Locate the cell with the specified text and output its (x, y) center coordinate. 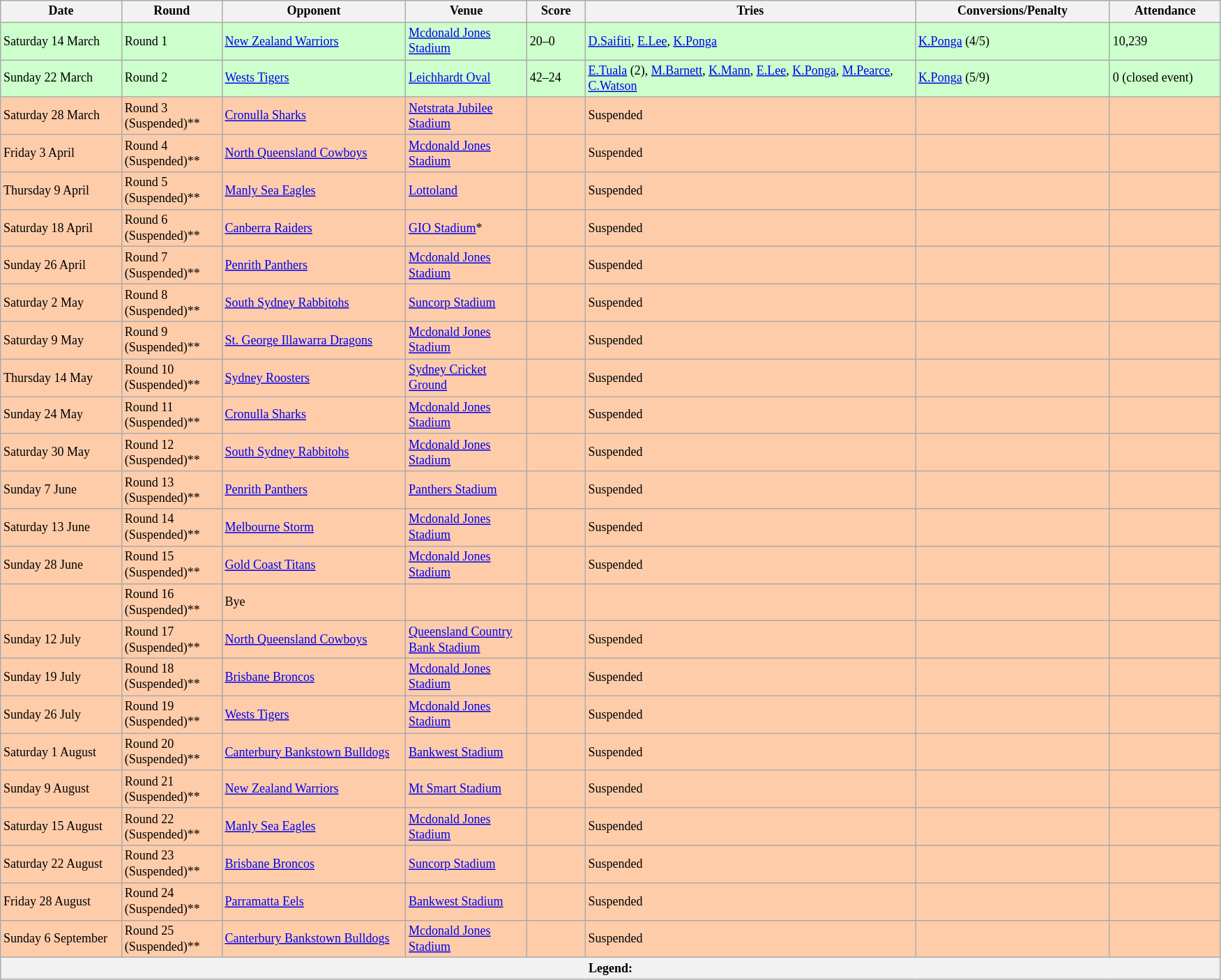
Round 22 (Suspended)** (172, 827)
Tries (750, 11)
Gold Coast Titans (314, 565)
Round 20 (Suspended)** (172, 752)
Saturday 1 August (61, 752)
Legend: (611, 969)
Sydney Roosters (314, 378)
Sunday 6 September (61, 939)
Sunday 26 July (61, 714)
St. George Illawarra Dragons (314, 340)
Round 24 (Suspended)** (172, 901)
Round 18 (Suspended)** (172, 677)
Round 12 (Suspended)** (172, 452)
Melbourne Storm (314, 528)
Friday 3 April (61, 153)
Mt Smart Stadium (467, 789)
Round 10 (Suspended)** (172, 378)
E.Tuala (2), M.Barnett, K.Mann, E.Lee, K.Ponga, M.Pearce, C.Watson (750, 79)
K.Ponga (4/5) (1013, 41)
Round 2 (172, 79)
Round 9 (Suspended)** (172, 340)
Saturday 2 May (61, 303)
Leichhardt Oval (467, 79)
Saturday 28 March (61, 116)
Round 1 (172, 41)
Sunday 19 July (61, 677)
Saturday 22 August (61, 864)
42–24 (556, 79)
Round 19 (Suspended)** (172, 714)
Saturday 15 August (61, 827)
Date (61, 11)
Round 21 (Suspended)** (172, 789)
Round 15 (Suspended)** (172, 565)
Sunday 22 March (61, 79)
Round 16 (Suspended)** (172, 602)
Round 25 (Suspended)** (172, 939)
Friday 28 August (61, 901)
Parramatta Eels (314, 901)
Sunday 9 August (61, 789)
Saturday 13 June (61, 528)
Round 3 (Suspended)** (172, 116)
Round 11 (Suspended)** (172, 415)
Thursday 14 May (61, 378)
Round 5 (Suspended)** (172, 191)
Saturday 14 March (61, 41)
Round 17 (Suspended)** (172, 640)
GIO Stadium* (467, 228)
Round 8 (Suspended)** (172, 303)
Sunday 12 July (61, 640)
Sunday 26 April (61, 266)
Venue (467, 11)
Sydney Cricket Ground (467, 378)
Sunday 28 June (61, 565)
Score (556, 11)
20–0 (556, 41)
Netstrata Jubilee Stadium (467, 116)
Saturday 18 April (61, 228)
0 (closed event) (1165, 79)
Canberra Raiders (314, 228)
Round 7 (Suspended)** (172, 266)
Sunday 7 June (61, 490)
Saturday 9 May (61, 340)
Round 14 (Suspended)** (172, 528)
Round 4 (Suspended)** (172, 153)
D.Saifiti, E.Lee, K.Ponga (750, 41)
Attendance (1165, 11)
Conversions/Penalty (1013, 11)
Queensland Country Bank Stadium (467, 640)
Thursday 9 April (61, 191)
Round 6 (Suspended)** (172, 228)
Lottoland (467, 191)
K.Ponga (5/9) (1013, 79)
Round (172, 11)
10,239 (1165, 41)
Bye (314, 602)
Round 23 (Suspended)** (172, 864)
Opponent (314, 11)
Saturday 30 May (61, 452)
Sunday 24 May (61, 415)
Round 13 (Suspended)** (172, 490)
Panthers Stadium (467, 490)
